Return the [x, y] coordinate for the center point of the cell that contains the specified text.  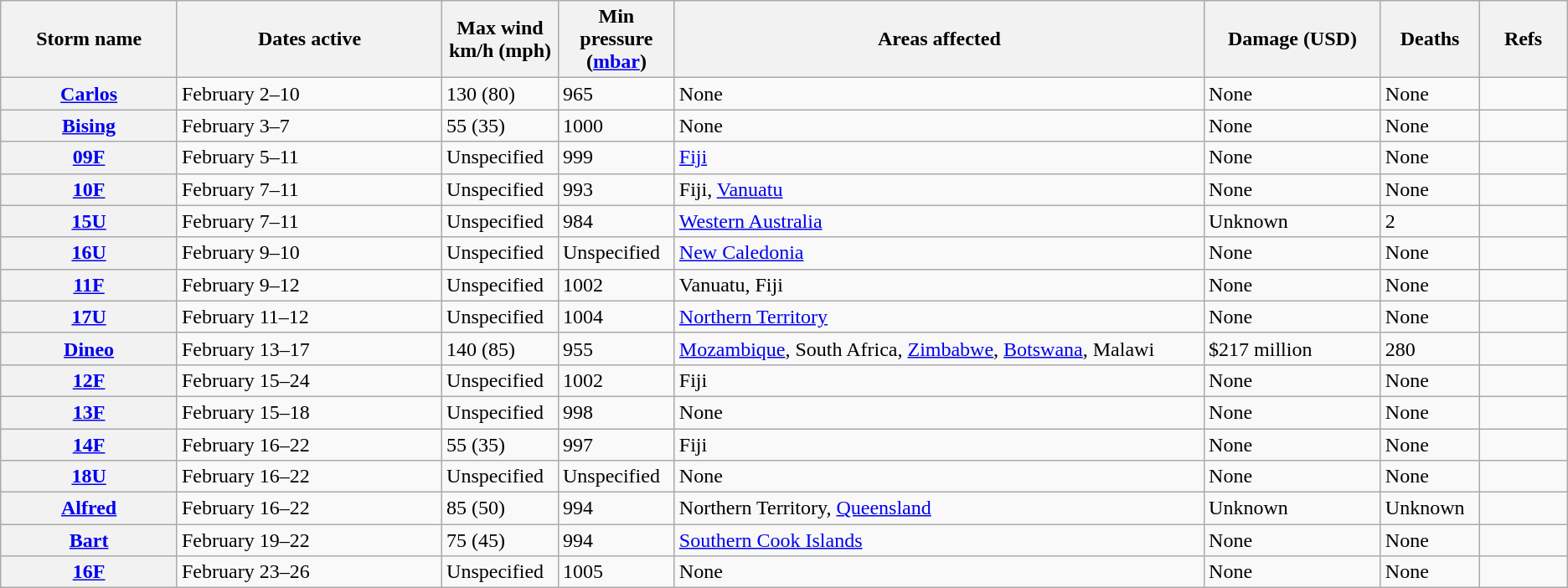
11F [89, 285]
Mozambique, South Africa, Zimbabwe, Botswana, Malawi [939, 348]
16F [89, 572]
February 9–12 [309, 285]
New Caledonia [939, 253]
85 (50) [501, 508]
Carlos [89, 94]
Refs [1523, 39]
999 [616, 157]
February 5–11 [309, 157]
Storm name [89, 39]
130 (80) [501, 94]
140 (85) [501, 348]
2 [1430, 221]
February 13–17 [309, 348]
75 (45) [501, 540]
1000 [616, 126]
09F [89, 157]
February 2–10 [309, 94]
13F [89, 412]
997 [616, 445]
Alfred [89, 508]
955 [616, 348]
Min pressure (mbar) [616, 39]
280 [1430, 348]
February 23–26 [309, 572]
17U [89, 317]
1005 [616, 572]
18U [89, 477]
Damage (USD) [1293, 39]
February 9–10 [309, 253]
Northern Territory [939, 317]
10F [89, 189]
12F [89, 380]
Southern Cook Islands [939, 540]
February 11–12 [309, 317]
15U [89, 221]
February 3–7 [309, 126]
1004 [616, 317]
984 [616, 221]
Bart [89, 540]
Deaths [1430, 39]
Western Australia [939, 221]
16U [89, 253]
February 15–24 [309, 380]
Areas affected [939, 39]
Max wind km/h (mph) [501, 39]
Bising [89, 126]
Fiji, Vanuatu [939, 189]
14F [89, 445]
February 19–22 [309, 540]
Dineo [89, 348]
965 [616, 94]
Northern Territory, Queensland [939, 508]
Vanuatu, Fiji [939, 285]
998 [616, 412]
$217 million [1293, 348]
Dates active [309, 39]
February 15–18 [309, 412]
993 [616, 189]
